Determine the (X, Y) coordinate at the center of the cell enclosing the given text.  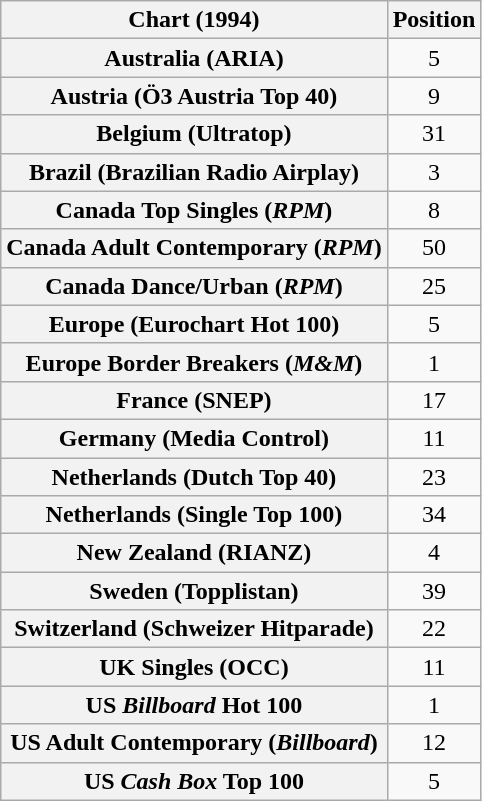
50 (434, 248)
Netherlands (Single Top 100) (194, 515)
New Zealand (RIANZ) (194, 553)
Brazil (Brazilian Radio Airplay) (194, 172)
Netherlands (Dutch Top 40) (194, 477)
12 (434, 743)
23 (434, 477)
Canada Top Singles (RPM) (194, 210)
Chart (1994) (194, 20)
US Adult Contemporary (Billboard) (194, 743)
31 (434, 134)
39 (434, 591)
4 (434, 553)
22 (434, 629)
Sweden (Topplistan) (194, 591)
Position (434, 20)
25 (434, 286)
9 (434, 96)
Europe Border Breakers (M&M) (194, 362)
17 (434, 400)
Austria (Ö3 Austria Top 40) (194, 96)
France (SNEP) (194, 400)
3 (434, 172)
Europe (Eurochart Hot 100) (194, 324)
UK Singles (OCC) (194, 667)
Belgium (Ultratop) (194, 134)
Australia (ARIA) (194, 58)
Canada Dance/Urban (RPM) (194, 286)
Switzerland (Schweizer Hitparade) (194, 629)
Canada Adult Contemporary (RPM) (194, 248)
8 (434, 210)
US Cash Box Top 100 (194, 781)
34 (434, 515)
US Billboard Hot 100 (194, 705)
Germany (Media Control) (194, 438)
